Detect which cell encompasses the target text, then output its [X, Y] center coordinate. 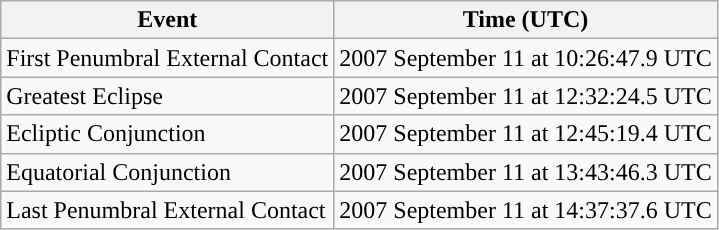
Last Penumbral External Contact [168, 210]
2007 September 11 at 14:37:37.6 UTC [526, 210]
2007 September 11 at 12:32:24.5 UTC [526, 96]
Greatest Eclipse [168, 96]
Event [168, 20]
2007 September 11 at 13:43:46.3 UTC [526, 172]
2007 September 11 at 12:45:19.4 UTC [526, 134]
Equatorial Conjunction [168, 172]
Time (UTC) [526, 20]
First Penumbral External Contact [168, 58]
Ecliptic Conjunction [168, 134]
2007 September 11 at 10:26:47.9 UTC [526, 58]
